Extract the [X, Y] coordinate from the center of the cell holding the provided text.  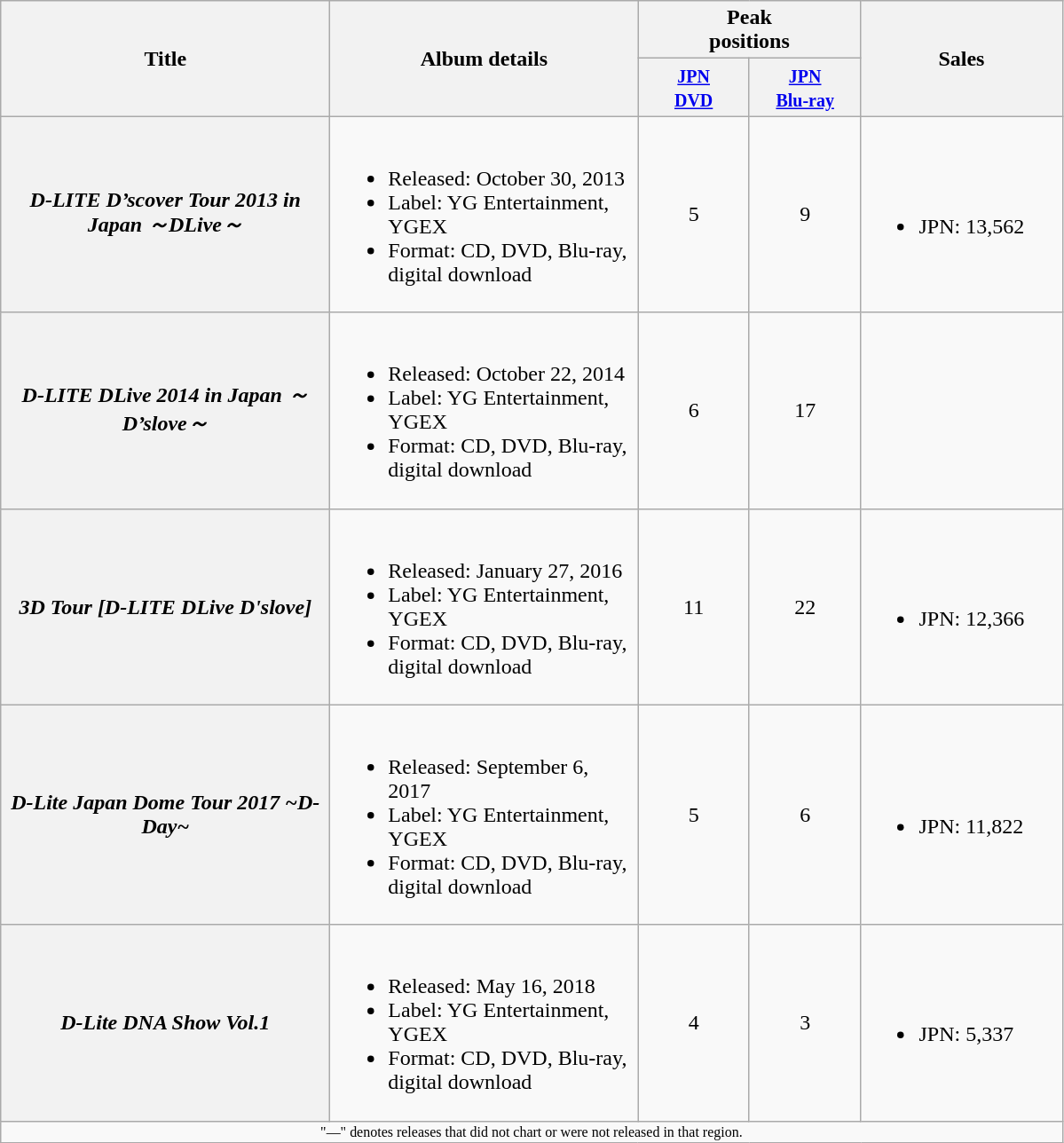
Released: October 22, 2014Label: YG Entertainment, YGEXFormat: CD, DVD, Blu-ray, digital download [485, 410]
3 [805, 1022]
9 [805, 215]
Released: January 27, 2016Label: YG Entertainment, YGEXFormat: CD, DVD, Blu-ray, digital download [485, 607]
JPNBlu-ray [805, 87]
"—" denotes releases that did not chart or were not released in that region. [532, 1131]
Released: October 30, 2013Label: YG Entertainment, YGEXFormat: CD, DVD, Blu-ray, digital download [485, 215]
Sales [962, 59]
JPN: 12,366 [962, 607]
17 [805, 410]
JPN: 5,337 [962, 1022]
4 [694, 1022]
D-LITE DLive 2014 in Japan ～D’slove～ [165, 410]
Released: September 6, 2017Label: YG Entertainment, YGEXFormat: CD, DVD, Blu-ray, digital download [485, 815]
Album details [485, 59]
Peakpositions [749, 30]
11 [694, 607]
D-LITE D’scover Tour 2013 in Japan ～DLive～ [165, 215]
D-Lite Japan Dome Tour 2017 ~D-Day~ [165, 815]
3D Tour [D-LITE DLive D'slove] [165, 607]
JPN: 13,562 [962, 215]
JPNDVD [694, 87]
22 [805, 607]
D-Lite DNA Show Vol.1 [165, 1022]
Title [165, 59]
Released: May 16, 2018Label: YG Entertainment, YGEXFormat: CD, DVD, Blu-ray, digital download [485, 1022]
JPN: 11,822 [962, 815]
